Find where the given text appears and provide that cell's center as [x, y] coordinate. 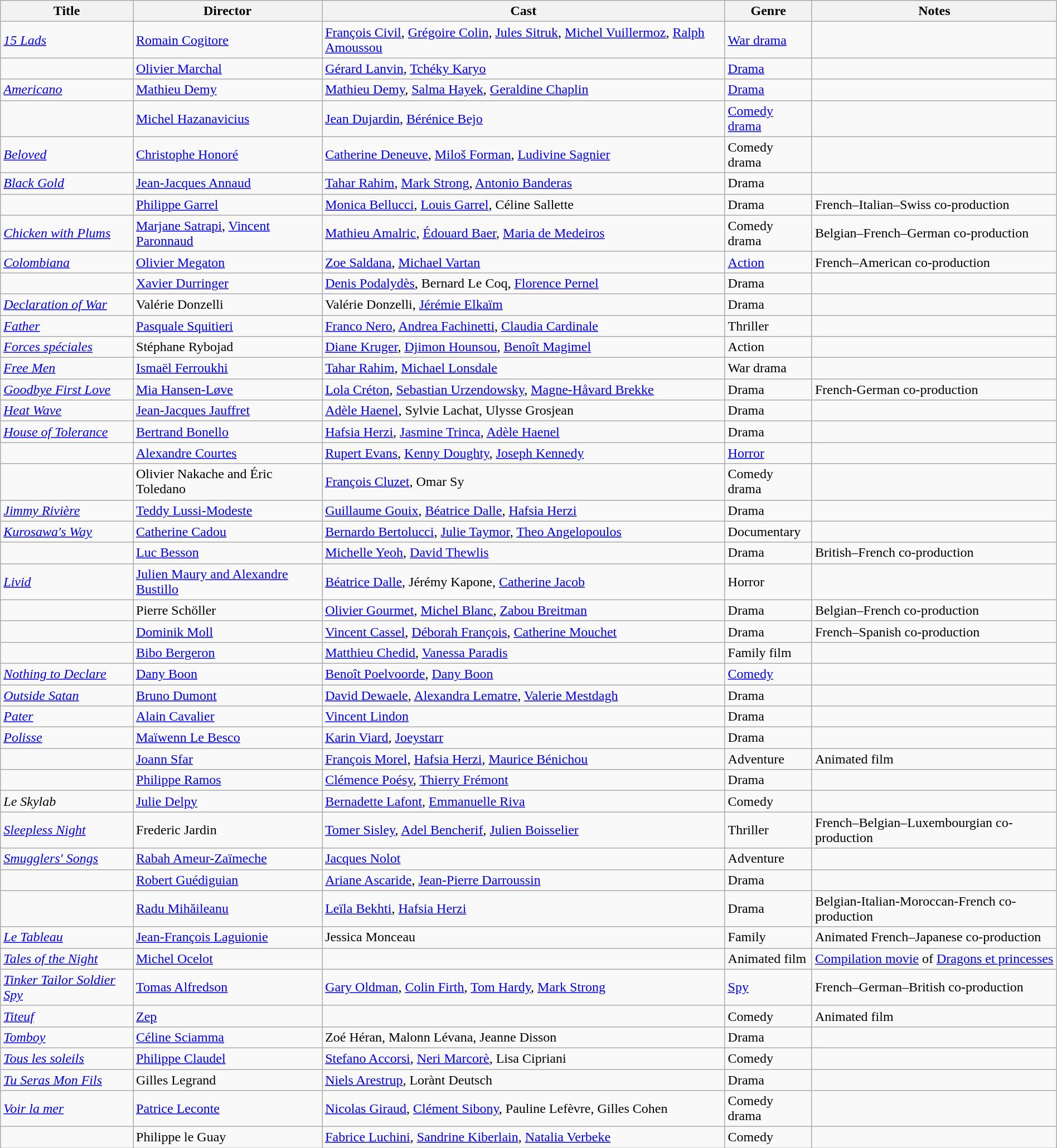
François Cluzet, Omar Sy [523, 481]
Béatrice Dalle, Jérémy Kapone, Catherine Jacob [523, 582]
Bibo Bergeron [227, 653]
Father [67, 326]
Joann Sfar [227, 759]
Belgian-Italian-Moroccan-French co-production [934, 908]
Vincent Lindon [523, 717]
Tomas Alfredson [227, 988]
Polisse [67, 738]
Le Skylab [67, 801]
Christophe Honoré [227, 155]
Animated French–Japanese co-production [934, 937]
Michel Hazanavicius [227, 118]
Black Gold [67, 183]
Tinker Tailor Soldier Spy [67, 988]
Tahar Rahim, Michael Lonsdale [523, 368]
Frederic Jardin [227, 830]
Forces spéciales [67, 347]
Family film [768, 653]
Julie Delpy [227, 801]
Robert Guédiguian [227, 880]
Pater [67, 717]
Catherine Cadou [227, 532]
Vincent Cassel, Déborah François, Catherine Mouchet [523, 631]
Philippe le Guay [227, 1137]
François Civil, Grégoire Colin, Jules Sitruk, Michel Vuillermoz, Ralph Amoussou [523, 40]
Fabrice Luchini, Sandrine Kiberlain, Natalia Verbeke [523, 1137]
Philippe Claudel [227, 1058]
Marjane Satrapi, Vincent Paronnaud [227, 233]
Adèle Haenel, Sylvie Lachat, Ulysse Grosjean [523, 411]
Pasquale Squitieri [227, 326]
Mathieu Amalric, Édouard Baer, Maria de Medeiros [523, 233]
Patrice Leconte [227, 1109]
Rabah Ameur-Zaïmeche [227, 859]
Franco Nero, Andrea Fachinetti, Claudia Cardinale [523, 326]
Monica Bellucci, Louis Garrel, Céline Sallette [523, 205]
Titeuf [67, 1016]
Documentary [768, 532]
Catherine Deneuve, Miloš Forman, Ludivine Sagnier [523, 155]
Tahar Rahim, Mark Strong, Antonio Banderas [523, 183]
Dany Boon [227, 674]
Beloved [67, 155]
Romain Cogitore [227, 40]
Tales of the Night [67, 959]
Tomer Sisley, Adel Bencherif, Julien Boisselier [523, 830]
Gilles Legrand [227, 1079]
Outside Satan [67, 695]
Belgian–French–German co-production [934, 233]
French–Belgian–Luxembourgian co-production [934, 830]
Mia Hansen-Løve [227, 390]
Bernadette Lafont, Emmanuelle Riva [523, 801]
Colombiana [67, 262]
Nicolas Giraud, Clément Sibony, Pauline Lefèvre, Gilles Cohen [523, 1109]
Alain Cavalier [227, 717]
Niels Arestrup, Lorànt Deutsch [523, 1079]
Gérard Lanvin, Tchéky Karyo [523, 69]
Genre [768, 11]
David Dewaele, Alexandra Lematre, Valerie Mestdagh [523, 695]
Philippe Garrel [227, 205]
Title [67, 11]
Xavier Durringer [227, 283]
Cast [523, 11]
Lola Créton, Sebastian Urzendowsky, Magne-Håvard Brekke [523, 390]
Zoé Héran, Malonn Lévana, Jeanne Disson [523, 1037]
Benoît Poelvoorde, Dany Boon [523, 674]
Director [227, 11]
Zep [227, 1016]
Gary Oldman, Colin Firth, Tom Hardy, Mark Strong [523, 988]
Jean-Jacques Annaud [227, 183]
Karin Viard, Joeystarr [523, 738]
Belgian–French co-production [934, 610]
Rupert Evans, Kenny Doughty, Joseph Kennedy [523, 453]
Jacques Nolot [523, 859]
Jean-François Laguionie [227, 937]
French-German co-production [934, 390]
Free Men [67, 368]
Tomboy [67, 1037]
Bruno Dumont [227, 695]
Americano [67, 90]
Ismaël Ferroukhi [227, 368]
Nothing to Declare [67, 674]
Zoe Saldana, Michael Vartan [523, 262]
French–Italian–Swiss co-production [934, 205]
Michel Ocelot [227, 959]
Heat Wave [67, 411]
Olivier Gourmet, Michel Blanc, Zabou Breitman [523, 610]
Voir la mer [67, 1109]
Olivier Marchal [227, 69]
Matthieu Chedid, Vanessa Paradis [523, 653]
Julien Maury and Alexandre Bustillo [227, 582]
Maïwenn Le Besco [227, 738]
Family [768, 937]
Alexandre Courtes [227, 453]
Teddy Lussi-Modeste [227, 510]
Valérie Donzelli [227, 304]
Pierre Schöller [227, 610]
Tu Seras Mon Fils [67, 1079]
Stefano Accorsi, Neri Marcorè, Lisa Cipriani [523, 1058]
Livid [67, 582]
Sleepless Night [67, 830]
Radu Mihăileanu [227, 908]
Céline Sciamma [227, 1037]
French–German–British co-production [934, 988]
Tous les soleils [67, 1058]
Olivier Megaton [227, 262]
Declaration of War [67, 304]
Notes [934, 11]
Kurosawa's Way [67, 532]
Philippe Ramos [227, 780]
Valérie Donzelli, Jérémie Elkaïm [523, 304]
Jessica Monceau [523, 937]
Dominik Moll [227, 631]
Spy [768, 988]
Compilation movie of Dragons et princesses [934, 959]
Goodbye First Love [67, 390]
Mathieu Demy [227, 90]
Diane Kruger, Djimon Hounsou, Benoît Magimel [523, 347]
Bertrand Bonello [227, 432]
Michelle Yeoh, David Thewlis [523, 553]
Jean-Jacques Jauffret [227, 411]
Leïla Bekhti, Hafsia Herzi [523, 908]
Olivier Nakache and Éric Toledano [227, 481]
Luc Besson [227, 553]
Hafsia Herzi, Jasmine Trinca, Adèle Haenel [523, 432]
Ariane Ascaride, Jean-Pierre Darroussin [523, 880]
Chicken with Plums [67, 233]
Smugglers' Songs [67, 859]
Le Tableau [67, 937]
François Morel, Hafsia Herzi, Maurice Bénichou [523, 759]
Clémence Poésy, Thierry Frémont [523, 780]
Jean Dujardin, Bérénice Bejo [523, 118]
House of Tolerance [67, 432]
Bernardo Bertolucci, Julie Taymor, Theo Angelopoulos [523, 532]
Mathieu Demy, Salma Hayek, Geraldine Chaplin [523, 90]
15 Lads [67, 40]
French–American co-production [934, 262]
British–French co-production [934, 553]
French–Spanish co-production [934, 631]
Jimmy Rivière [67, 510]
Guillaume Gouix, Béatrice Dalle, Hafsia Herzi [523, 510]
Stéphane Rybojad [227, 347]
Denis Podalydès, Bernard Le Coq, Florence Pernel [523, 283]
